Capture the cell that displays the provided text and extract its (X, Y) central coordinate. 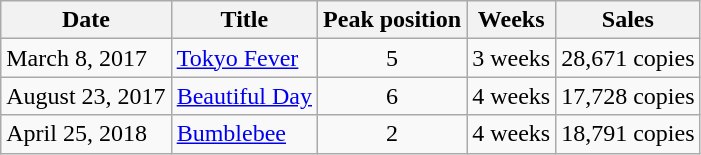
August 23, 2017 (86, 96)
Date (86, 20)
Weeks (512, 20)
18,791 copies (628, 134)
5 (392, 58)
Sales (628, 20)
Beautiful Day (244, 96)
3 weeks (512, 58)
28,671 copies (628, 58)
Title (244, 20)
March 8, 2017 (86, 58)
Tokyo Fever (244, 58)
Bumblebee (244, 134)
6 (392, 96)
17,728 copies (628, 96)
April 25, 2018 (86, 134)
Peak position (392, 20)
2 (392, 134)
